Extract the [x, y] coordinate from the center of the cell holding the provided text.  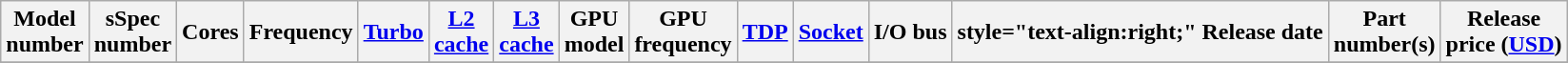
I/O bus [910, 32]
Frequency [301, 32]
GPUmodel [594, 32]
L3cache [526, 32]
Modelnumber [45, 32]
Socket [830, 32]
Cores [211, 32]
style="text-align:right;" Release date [1141, 32]
GPUfrequency [684, 32]
TDP [765, 32]
sSpecnumber [132, 32]
Turbo [393, 32]
L2cache [461, 32]
Releaseprice (USD) [1504, 32]
Partnumber(s) [1384, 32]
